Capture the cell that displays the provided text and extract its [X, Y] central coordinate. 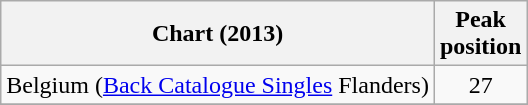
Peakposition [480, 34]
Chart (2013) [218, 34]
27 [480, 85]
Belgium (Back Catalogue Singles Flanders) [218, 85]
